Search for the cell housing the specified text and yield its [X, Y] center coordinate. 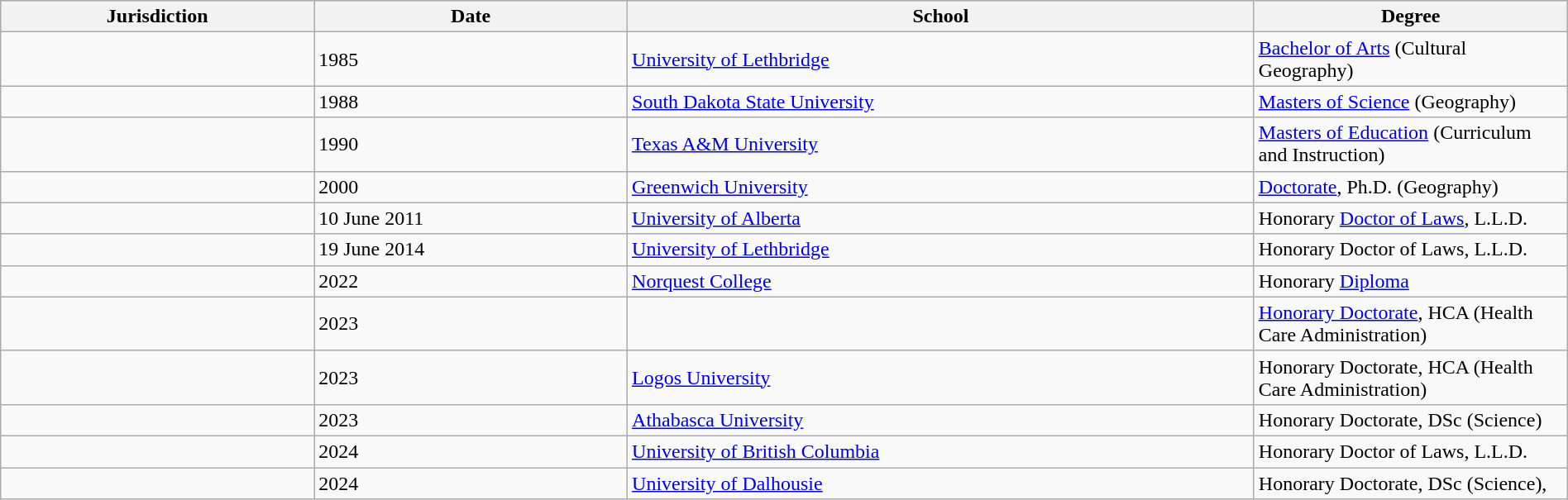
Masters of Education (Curriculum and Instruction) [1411, 144]
Logos University [941, 377]
Honorary Doctorate, DSc (Science) [1411, 420]
School [941, 17]
Texas A&M University [941, 144]
Doctorate, Ph.D. (Geography) [1411, 187]
University of Dalhousie [941, 483]
1985 [471, 60]
Masters of Science (Geography) [1411, 102]
Date [471, 17]
1990 [471, 144]
South Dakota State University [941, 102]
1988 [471, 102]
19 June 2014 [471, 250]
University of British Columbia [941, 451]
10 June 2011 [471, 218]
Jurisdiction [157, 17]
Athabasca University [941, 420]
2022 [471, 281]
Bachelor of Arts (Cultural Geography) [1411, 60]
Degree [1411, 17]
Honorary Diploma [1411, 281]
Greenwich University [941, 187]
Norquest College [941, 281]
Honorary Doctorate, DSc (Science), [1411, 483]
2000 [471, 187]
University of Alberta [941, 218]
